Return the (X, Y) coordinate for the center point of the cell that contains the specified text.  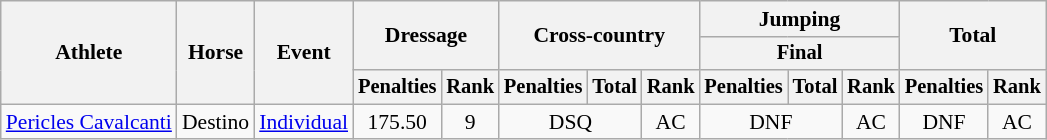
DSQ (570, 122)
Athlete (89, 52)
Cross-country (599, 36)
Individual (304, 122)
Final (799, 54)
9 (470, 122)
Event (304, 52)
Destino (216, 122)
Horse (216, 52)
Dressage (426, 36)
175.50 (397, 122)
Jumping (799, 19)
Pericles Cavalcanti (89, 122)
